Pinpoint the cell where the given text exists, returning its (X, Y) midpoint coordinate. 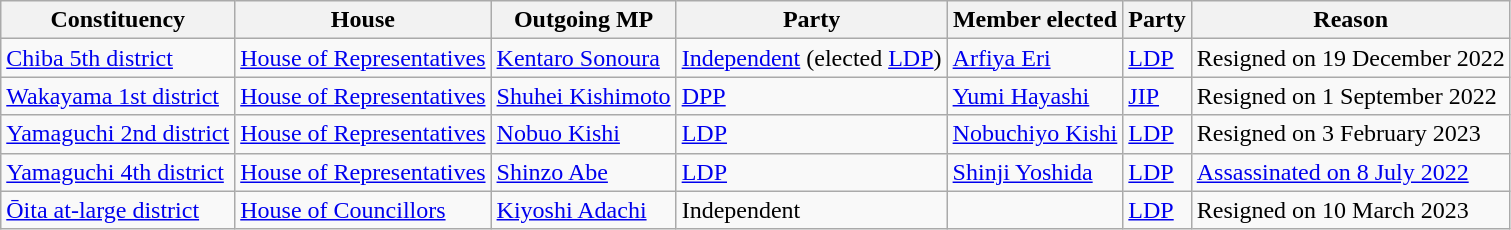
Kiyoshi Adachi (584, 210)
Nobuchiyo Kishi (1035, 134)
House of Councillors (363, 210)
Yumi Hayashi (1035, 96)
Reason (1350, 20)
Resigned on 19 December 2022 (1350, 58)
Assassinated on 8 July 2022 (1350, 172)
Resigned on 3 February 2023 (1350, 134)
Nobuo Kishi (584, 134)
Independent (elected LDP) (812, 58)
Resigned on 1 September 2022 (1350, 96)
Shinji Yoshida (1035, 172)
Wakayama 1st district (118, 96)
Member elected (1035, 20)
Constituency (118, 20)
JIP (1157, 96)
Independent (812, 210)
Yamaguchi 2nd district (118, 134)
House (363, 20)
Kentaro Sonoura (584, 58)
Arfiya Eri (1035, 58)
Shuhei Kishimoto (584, 96)
Chiba 5th district (118, 58)
Shinzo Abe (584, 172)
Ōita at-large district (118, 210)
DPP (812, 96)
Resigned on 10 March 2023 (1350, 210)
Yamaguchi 4th district (118, 172)
Outgoing MP (584, 20)
